Provide the (X, Y) coordinate of the cell's center where the given text is located.  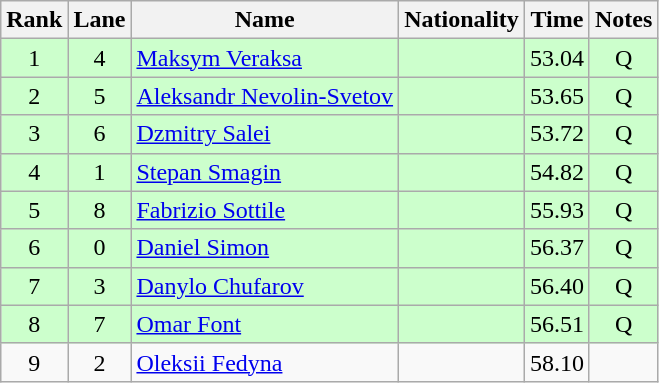
56.37 (556, 248)
Name (265, 20)
Oleksii Fedyna (265, 362)
Danylo Chufarov (265, 286)
Maksym Veraksa (265, 58)
Omar Font (265, 324)
55.93 (556, 210)
Rank (34, 20)
Lane (100, 20)
Aleksandr Nevolin-Svetov (265, 96)
53.72 (556, 134)
Fabrizio Sottile (265, 210)
Daniel Simon (265, 248)
0 (100, 248)
Stepan Smagin (265, 172)
Notes (623, 20)
56.51 (556, 324)
58.10 (556, 362)
9 (34, 362)
53.04 (556, 58)
Dzmitry Salei (265, 134)
Nationality (462, 20)
54.82 (556, 172)
53.65 (556, 96)
Time (556, 20)
56.40 (556, 286)
